Return [X, Y] of the center of cell containing provided text 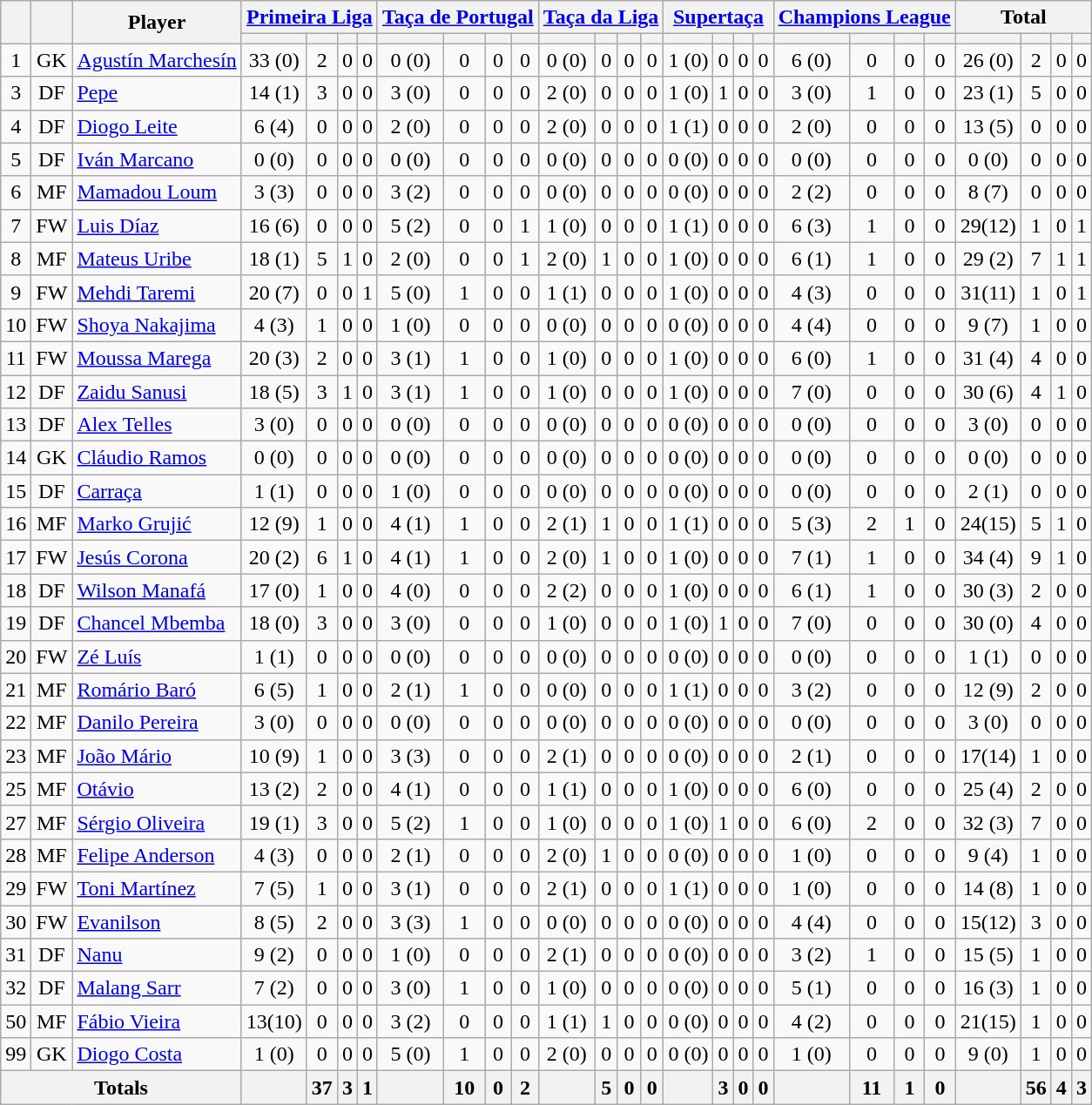
Otávio [157, 789]
24(15) [988, 524]
João Mário [157, 756]
31 [16, 955]
18 (0) [273, 623]
32 [16, 988]
21(15) [988, 1021]
Mamadou Loum [157, 192]
15(12) [988, 922]
Totals [121, 1088]
9 (0) [988, 1054]
30 [16, 922]
Romário Baró [157, 690]
99 [16, 1054]
10 (9) [273, 756]
Jesús Corona [157, 557]
Danilo Pereira [157, 723]
37 [322, 1088]
Fábio Vieira [157, 1021]
16 (3) [988, 988]
25 [16, 789]
Malang Sarr [157, 988]
Diogo Costa [157, 1054]
7 (5) [273, 888]
5 (3) [812, 524]
Felipe Anderson [157, 855]
23 (1) [988, 93]
26 (0) [988, 60]
18 (1) [273, 259]
31 (4) [988, 358]
Agustín Marchesín [157, 60]
9 (7) [988, 325]
28 [16, 855]
Champions League [864, 17]
27 [16, 822]
Diogo Leite [157, 126]
4 (2) [812, 1021]
18 [16, 590]
13 (5) [988, 126]
15 (5) [988, 955]
Carraça [157, 491]
Sérgio Oliveira [157, 822]
7 (1) [812, 557]
Marko Grujić [157, 524]
Toni Martínez [157, 888]
30 (3) [988, 590]
20 (7) [273, 292]
17 (0) [273, 590]
20 (3) [273, 358]
20 (2) [273, 557]
16 (6) [273, 226]
50 [16, 1021]
4 (0) [410, 590]
Supertaça [718, 17]
30 (0) [988, 623]
6 (5) [273, 690]
8 (7) [988, 192]
8 (5) [273, 922]
Primeira Liga [309, 17]
33 (0) [273, 60]
Cláudio Ramos [157, 458]
17(14) [988, 756]
16 [16, 524]
Chancel Mbemba [157, 623]
7 (2) [273, 988]
29(12) [988, 226]
19 (1) [273, 822]
Total [1023, 17]
Nanu [157, 955]
32 (3) [988, 822]
Mehdi Taremi [157, 292]
Zaidu Sanusi [157, 391]
22 [16, 723]
18 (5) [273, 391]
13(10) [273, 1021]
5 (1) [812, 988]
12 [16, 391]
6 (3) [812, 226]
17 [16, 557]
29 (2) [988, 259]
Zé Luís [157, 657]
Taça da Liga [601, 17]
20 [16, 657]
29 [16, 888]
Evanilson [157, 922]
Mateus Uribe [157, 259]
14 (8) [988, 888]
13 [16, 425]
Pepe [157, 93]
23 [16, 756]
14 [16, 458]
31(11) [988, 292]
6 (4) [273, 126]
13 (2) [273, 789]
8 [16, 259]
Moussa Marega [157, 358]
Player [157, 23]
Iván Marcano [157, 159]
19 [16, 623]
Alex Telles [157, 425]
14 (1) [273, 93]
15 [16, 491]
30 (6) [988, 391]
9 (2) [273, 955]
Taça de Portugal [458, 17]
Shoya Nakajima [157, 325]
25 (4) [988, 789]
Wilson Manafá [157, 590]
34 (4) [988, 557]
9 (4) [988, 855]
Luis Díaz [157, 226]
56 [1036, 1088]
21 [16, 690]
